Search for the cell housing the specified text and yield its [x, y] center coordinate. 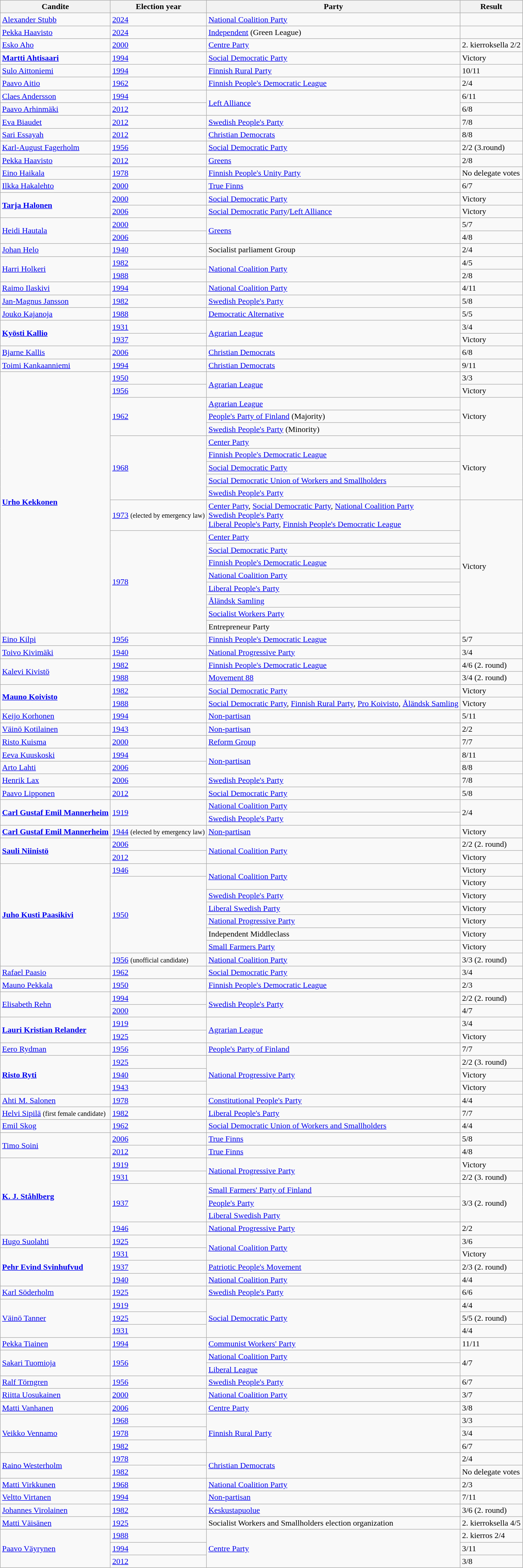
Emil Skog [55, 1126]
Small Farmers' Party of Finland [333, 1190]
Claes Andersson [55, 96]
Riitta Uosukainen [55, 1395]
Election year [158, 7]
3/7 [491, 1395]
Matti Virkkunen [55, 1485]
Heidi Hautala [55, 231]
5/5 [491, 314]
Center Party, Social Democratic Party, National Coalition PartySwedish People's Party Liberal People's Party, Finnish People's Democratic League [333, 515]
Paavo Väyrynen [55, 1548]
Elisabeth Rehn [55, 1005]
1956 (unofficial candidate) [158, 959]
11/11 [491, 1344]
Sakari Tuomioja [55, 1363]
Small Farmers Party [333, 947]
Keijo Korhonen [55, 716]
6/11 [491, 96]
7/11 [491, 1497]
Paavo Aitio [55, 83]
Lauri Kristian Relander [55, 1030]
Timo Soini [55, 1145]
Tarja Halonen [55, 205]
Martti Ahtisaari [55, 58]
Johan Helo [55, 250]
1944 (elected by emergency law) [158, 832]
Candite [55, 7]
Rafael Paasio [55, 972]
Paavo Lipponen [55, 793]
3/4 (2. round) [491, 678]
Alexander Stubb [55, 20]
3/11 [491, 1548]
Bjarne Kallis [55, 352]
Left Alliance [333, 103]
Sari Essayah [55, 135]
10/11 [491, 71]
2/2 (3.round) [491, 147]
Eeva Kuuskoski [55, 755]
Pehr Evind Svinhufvud [55, 1267]
Kyösti Kallio [55, 333]
Matti Väisänen [55, 1523]
Raino Westerholm [55, 1465]
Jouko Kajanoja [55, 314]
Pekka Tiainen [55, 1344]
2. kierroksella 4/5 [491, 1523]
Karl-August Fagerholm [55, 147]
Veikko Vennamo [55, 1433]
Sulo Aittoniemi [55, 71]
Eino Haikala [55, 173]
4/5 [491, 263]
2. kierros 2/4 [491, 1536]
Risto Kuisma [55, 742]
Socialist parliament Group [333, 250]
2. kierroksella 2/2 [491, 45]
8/11 [491, 755]
Entrepreneur Party [333, 627]
Raimo Ilaskivi [55, 288]
Henrik Lax [55, 780]
5/5 (2. round) [491, 1318]
Result [491, 7]
Risto Ryti [55, 1075]
Patriotic People's Movement [333, 1267]
6/6 [491, 1292]
5/11 [491, 716]
Sauli Niinistö [55, 851]
Independent Middleclass [333, 934]
Eero Rydman [55, 1049]
Social Democratic Party/Left Alliance [333, 212]
People's Party of Finland [333, 1049]
Matti Vanhanen [55, 1408]
Party [333, 7]
Eino Kilpi [55, 640]
4/6 (2. round) [491, 665]
Ilkka Hakalehto [55, 186]
2/3 (2. round) [491, 1267]
People's Party of Finland (Majority) [333, 416]
Johannes Virolainen [55, 1510]
Veltto Virtanen [55, 1497]
Ralf Törngren [55, 1382]
1973 (elected by emergency law) [158, 515]
Harri Holkeri [55, 269]
Esko Aho [55, 45]
Social Democratic Party, Finnish Rural Party, Pro Koivisto, Åländsk Samling [333, 703]
K. J. Ståhlberg [55, 1196]
Liberal League [333, 1369]
Toimi Kankaanniemi [55, 365]
3/6 [491, 1241]
Hugo Suolahti [55, 1241]
Karl Söderholm [55, 1292]
4/11 [491, 288]
Reform Group [333, 742]
Väinö Tanner [55, 1318]
Keskustapuolue [333, 1510]
Socialist Workers and Smallholders election organization [333, 1523]
3/6 (2. round) [491, 1510]
Urho Kekkonen [55, 503]
Jan-Magnus Jansson [55, 301]
Socialist Workers Party [333, 614]
Väinö Kotilainen [55, 729]
Kalevi Kivistö [55, 671]
Finnish People's Unity Party [333, 173]
Independent (Green League) [333, 32]
Paavo Arhinmäki [55, 109]
Helvi Sipilä (first female candidate) [55, 1113]
Eva Biaudet [55, 122]
Mauno Koivisto [55, 697]
People's Party [333, 1203]
Swedish People's Party (Minority) [333, 429]
Ahti M. Salonen [55, 1100]
Communist Workers' Party [333, 1344]
9/11 [491, 365]
Åländsk Samling [333, 601]
Constitutional People's Party [333, 1100]
Movement 88 [333, 678]
Juho Kusti Paasikivi [55, 915]
Arto Lahti [55, 767]
Democratic Alternative [333, 314]
Mauno Pekkala [55, 985]
Toivo Kivimäki [55, 652]
